Provide the [X, Y] coordinate of the cell's center where the given text is located.  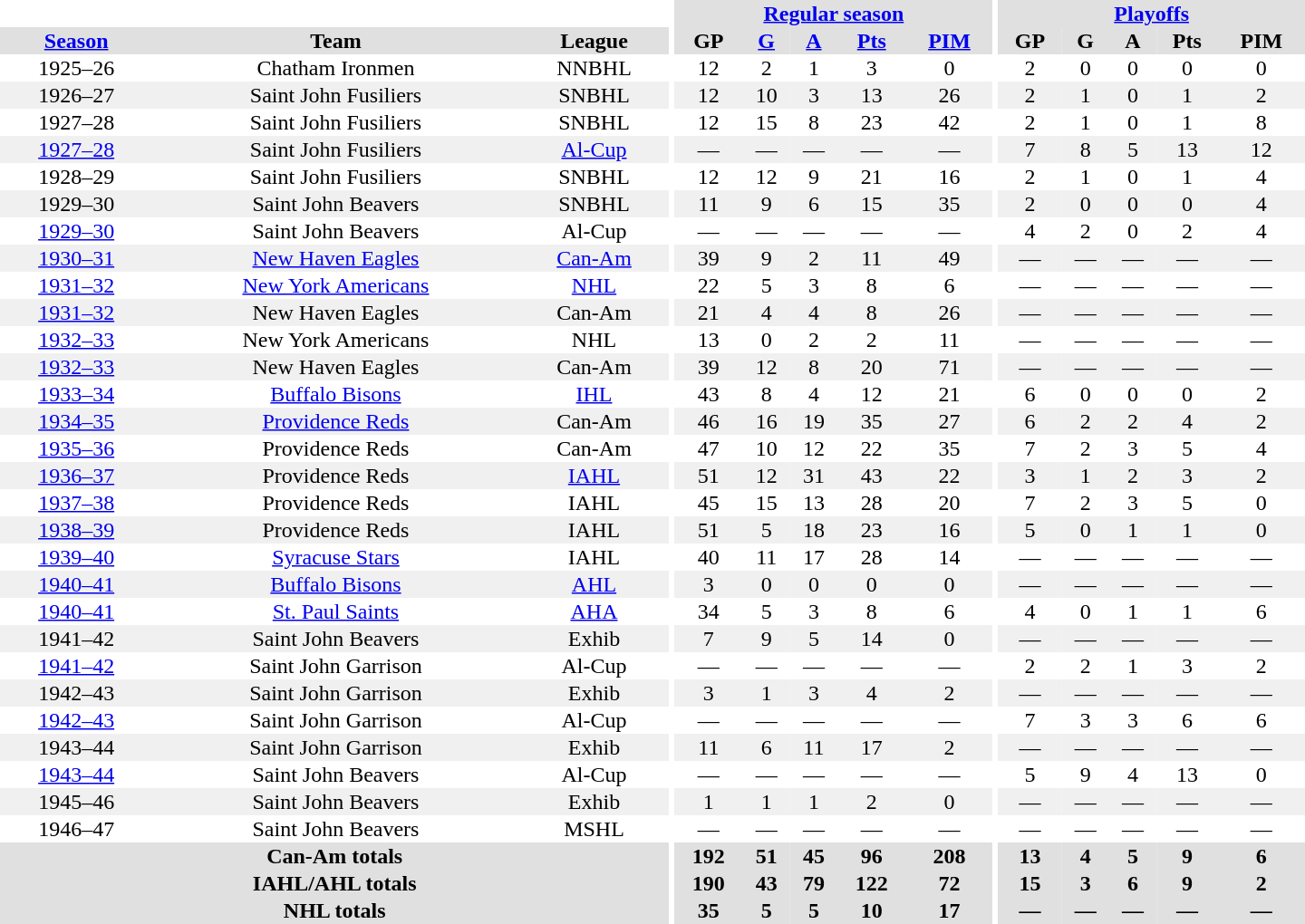
40 [709, 557]
1945–46 [76, 802]
31 [814, 476]
Can-Am totals [334, 856]
1937–38 [76, 503]
79 [814, 883]
1934–35 [76, 421]
Regular season [834, 14]
NHL totals [334, 910]
1928–29 [76, 177]
1938–39 [76, 530]
47 [709, 448]
122 [872, 883]
AHA [594, 611]
1935–36 [76, 448]
1926–27 [76, 95]
1925–26 [76, 68]
MSHL [594, 829]
St. Paul Saints [335, 611]
34 [709, 611]
1946–47 [76, 829]
46 [709, 421]
Chatham Ironmen [335, 68]
190 [709, 883]
1930–31 [76, 258]
18 [814, 530]
42 [949, 122]
71 [949, 367]
Season [76, 41]
1936–37 [76, 476]
AHL [594, 584]
NNBHL [594, 68]
208 [949, 856]
IHL [594, 394]
72 [949, 883]
96 [872, 856]
27 [949, 421]
IAHL/AHL totals [334, 883]
1939–40 [76, 557]
1933–34 [76, 394]
League [594, 41]
Team [335, 41]
Syracuse Stars [335, 557]
19 [814, 421]
Playoffs [1151, 14]
49 [949, 258]
192 [709, 856]
